Extract the (X, Y) coordinate from the center of the cell holding the provided text.  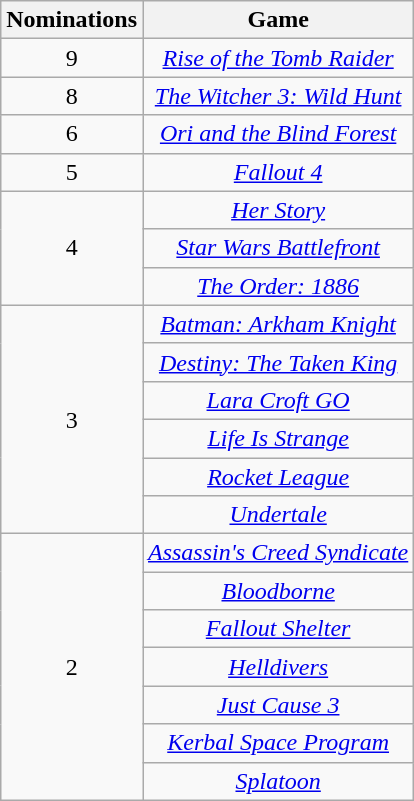
8 (72, 96)
Ori and the Blind Forest (278, 134)
Just Cause 3 (278, 705)
6 (72, 134)
9 (72, 58)
Fallout 4 (278, 172)
Fallout Shelter (278, 629)
Batman: Arkham Knight (278, 324)
2 (72, 667)
Life Is Strange (278, 438)
Lara Croft GO (278, 400)
Kerbal Space Program (278, 743)
Her Story (278, 210)
The Witcher 3: Wild Hunt (278, 96)
Bloodborne (278, 591)
3 (72, 419)
Star Wars Battlefront (278, 248)
Game (278, 20)
Rocket League (278, 477)
5 (72, 172)
The Order: 1886 (278, 286)
Helldivers (278, 667)
Splatoon (278, 781)
Rise of the Tomb Raider (278, 58)
Undertale (278, 515)
4 (72, 248)
Assassin's Creed Syndicate (278, 553)
Nominations (72, 20)
Destiny: The Taken King (278, 362)
